Pinpoint the cell where the given text exists, returning its [X, Y] midpoint coordinate. 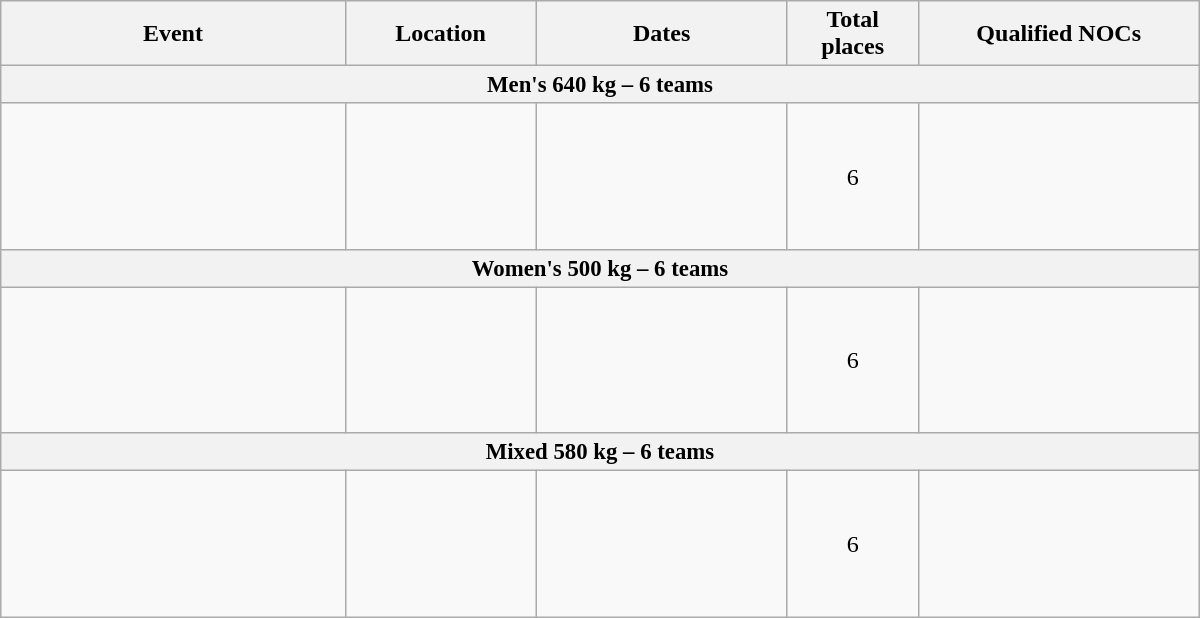
Event [173, 34]
Location [440, 34]
Qualified NOCs [1058, 34]
Women's 500 kg – 6 teams [600, 268]
Men's 640 kg – 6 teams [600, 85]
Mixed 580 kg – 6 teams [600, 452]
Dates [662, 34]
Total places [852, 34]
